Find where the given text appears and provide that cell's center as (x, y) coordinate. 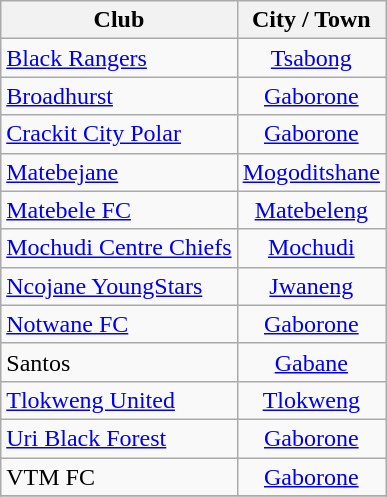
Tsabong (311, 58)
Black Rangers (119, 58)
Matebeleng (311, 210)
Crackit City Polar (119, 134)
Matebele FC (119, 210)
City / Town (311, 20)
Tlokweng United (119, 400)
Mochudi (311, 248)
Mogoditshane (311, 172)
Notwane FC (119, 324)
Gabane (311, 362)
VTM FC (119, 477)
Uri Black Forest (119, 438)
Ncojane YoungStars (119, 286)
Broadhurst (119, 96)
Santos (119, 362)
Mochudi Centre Chiefs (119, 248)
Matebejane (119, 172)
Tlokweng (311, 400)
Club (119, 20)
Jwaneng (311, 286)
